Identify which cell holds the provided text, then report its (X, Y) central coordinate. 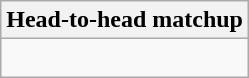
Head-to-head matchup (125, 20)
